Identify which cell holds the provided text, then report its [X, Y] central coordinate. 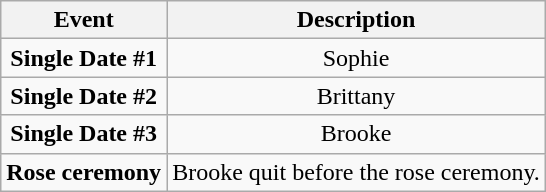
Sophie [356, 58]
Single Date #1 [84, 58]
Event [84, 20]
Brittany [356, 96]
Brooke [356, 134]
Single Date #3 [84, 134]
Description [356, 20]
Rose ceremony [84, 172]
Brooke quit before the rose ceremony. [356, 172]
Single Date #2 [84, 96]
